Extract the (X, Y) coordinate from the center of the cell holding the provided text.  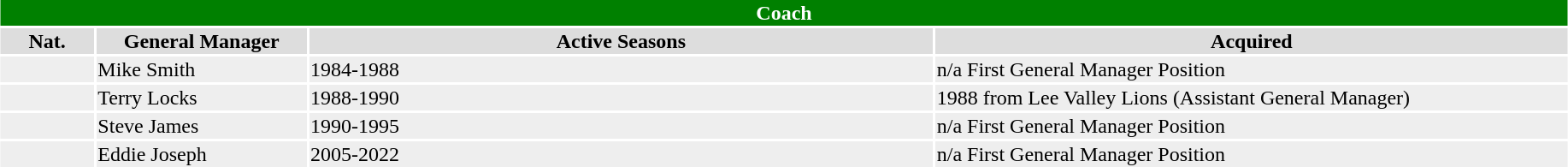
Terry Locks (202, 98)
Steve James (202, 126)
1988-1990 (622, 98)
Active Seasons (622, 41)
General Manager (202, 41)
Nat. (46, 41)
Mike Smith (202, 69)
1984-1988 (622, 69)
2005-2022 (622, 154)
Coach (783, 13)
Eddie Joseph (202, 154)
1988 from Lee Valley Lions (Assistant General Manager) (1252, 98)
Acquired (1252, 41)
1990-1995 (622, 126)
